Pinpoint the cell where the given text exists, returning its (x, y) midpoint coordinate. 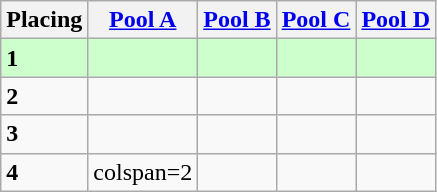
Pool C (316, 20)
3 (44, 134)
Pool B (237, 20)
Placing (44, 20)
1 (44, 58)
colspan=2 (143, 172)
4 (44, 172)
Pool D (396, 20)
2 (44, 96)
Pool A (143, 20)
